From the cell containing the given text, extract its center point as (x, y) coordinate. 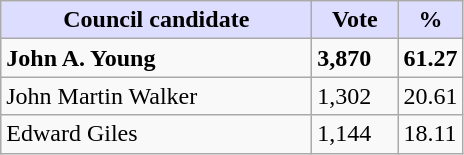
Vote (355, 20)
John Martin Walker (156, 96)
Council candidate (156, 20)
18.11 (430, 134)
3,870 (355, 58)
1,302 (355, 96)
% (430, 20)
Edward Giles (156, 134)
1,144 (355, 134)
20.61 (430, 96)
61.27 (430, 58)
John A. Young (156, 58)
